Search for the cell housing the specified text and yield its (X, Y) center coordinate. 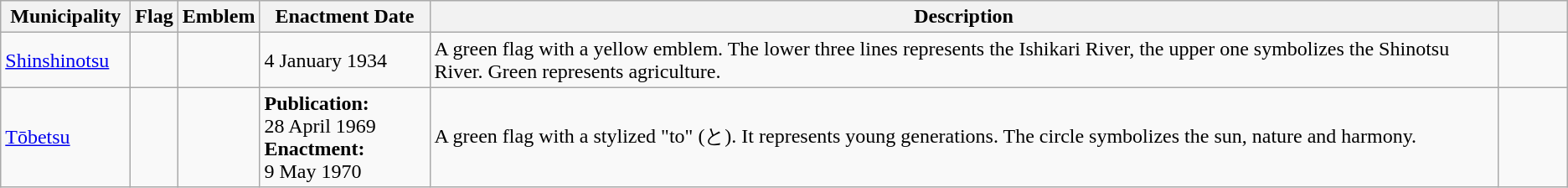
A green flag with a stylized "to" (と). It represents young generations. The circle symbolizes the sun, nature and harmony. (963, 138)
Description (963, 17)
Publication:28 April 1969Enactment:9 May 1970 (345, 138)
Emblem (219, 17)
4 January 1934 (345, 60)
Municipality (65, 17)
Tōbetsu (65, 138)
Enactment Date (345, 17)
Flag (154, 17)
Shinshinotsu (65, 60)
